Scan for the cell matching the given text and deliver its [x, y] coordinate at center. 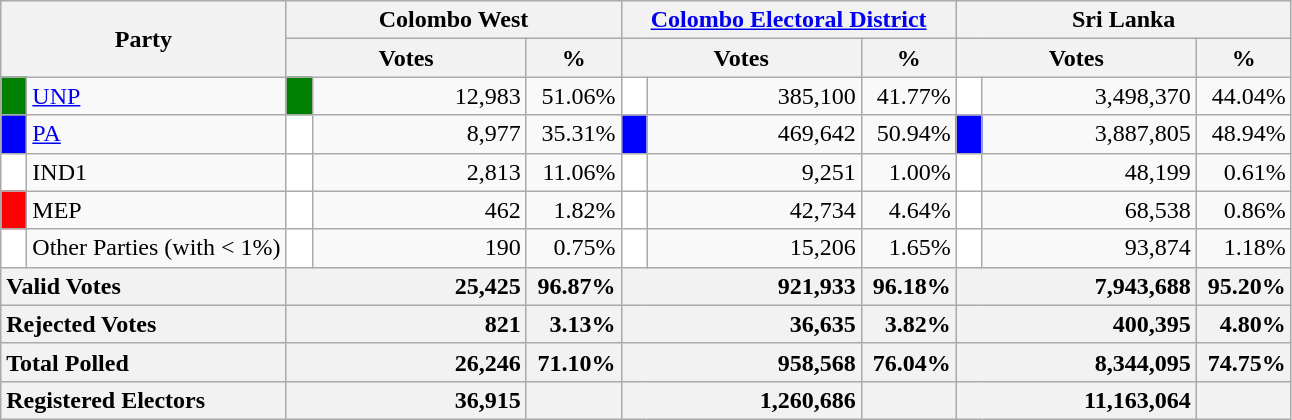
44.04% [1244, 96]
4.80% [1244, 324]
26,246 [406, 362]
11.06% [574, 172]
93,874 [1089, 248]
42,734 [754, 210]
921,933 [741, 286]
48,199 [1089, 172]
385,100 [754, 96]
Colombo Electoral District [788, 20]
Registered Electors [144, 400]
96.18% [908, 286]
8,344,095 [1076, 362]
469,642 [754, 134]
Valid Votes [144, 286]
95.20% [1244, 286]
190 [419, 248]
36,915 [406, 400]
74.75% [1244, 362]
50.94% [908, 134]
36,635 [741, 324]
3.13% [574, 324]
12,983 [419, 96]
400,395 [1076, 324]
462 [419, 210]
25,425 [406, 286]
4.64% [908, 210]
35.31% [574, 134]
41.77% [908, 96]
Sri Lanka [1124, 20]
9,251 [754, 172]
1.18% [1244, 248]
68,538 [1089, 210]
96.87% [574, 286]
Rejected Votes [144, 324]
Total Polled [144, 362]
0.86% [1244, 210]
958,568 [741, 362]
1,260,686 [741, 400]
1.65% [908, 248]
48.94% [1244, 134]
1.00% [908, 172]
15,206 [754, 248]
2,813 [419, 172]
0.61% [1244, 172]
8,977 [419, 134]
Other Parties (with < 1%) [156, 248]
Party [144, 39]
821 [406, 324]
Colombo West [454, 20]
UNP [156, 96]
11,163,064 [1076, 400]
1.82% [574, 210]
MEP [156, 210]
PA [156, 134]
0.75% [574, 248]
3,887,805 [1089, 134]
IND1 [156, 172]
3.82% [908, 324]
76.04% [908, 362]
3,498,370 [1089, 96]
51.06% [574, 96]
71.10% [574, 362]
7,943,688 [1076, 286]
